For the text-containing cell, return its midpoint in [X, Y] coordinate format. 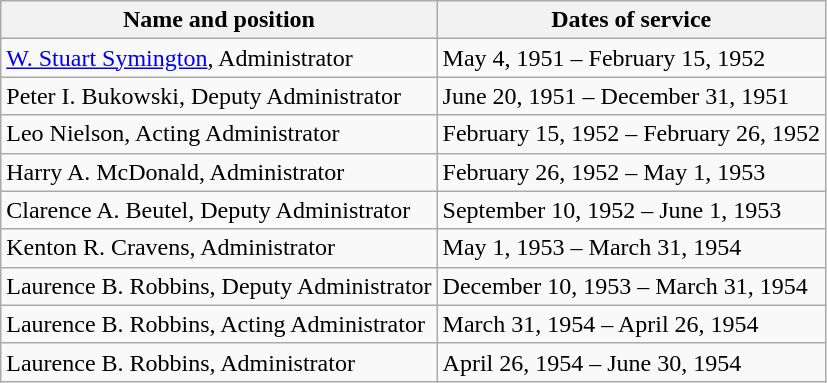
Dates of service [631, 20]
June 20, 1951 – December 31, 1951 [631, 96]
Laurence B. Robbins, Deputy Administrator [219, 286]
Clarence A. Beutel, Deputy Administrator [219, 210]
February 26, 1952 – May 1, 1953 [631, 172]
Harry A. McDonald, Administrator [219, 172]
February 15, 1952 – February 26, 1952 [631, 134]
May 1, 1953 – March 31, 1954 [631, 248]
May 4, 1951 – February 15, 1952 [631, 58]
W. Stuart Symington, Administrator [219, 58]
September 10, 1952 – June 1, 1953 [631, 210]
Leo Nielson, Acting Administrator [219, 134]
Laurence B. Robbins, Acting Administrator [219, 324]
Kenton R. Cravens, Administrator [219, 248]
March 31, 1954 – April 26, 1954 [631, 324]
Name and position [219, 20]
Laurence B. Robbins, Administrator [219, 362]
Peter I. Bukowski, Deputy Administrator [219, 96]
April 26, 1954 – June 30, 1954 [631, 362]
December 10, 1953 – March 31, 1954 [631, 286]
